Determine the [x, y] coordinate at the center of the cell enclosing the given text.  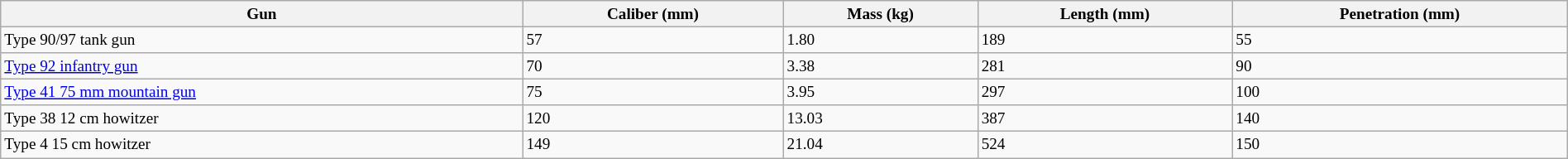
149 [653, 145]
55 [1399, 40]
Length (mm) [1105, 14]
3.38 [880, 66]
Gun [261, 14]
57 [653, 40]
3.95 [880, 92]
100 [1399, 92]
21.04 [880, 145]
Type 4 15 cm howitzer [261, 145]
150 [1399, 145]
120 [653, 118]
Type 41 75 mm mountain gun [261, 92]
297 [1105, 92]
140 [1399, 118]
Type 38 12 cm howitzer [261, 118]
90 [1399, 66]
Penetration (mm) [1399, 14]
189 [1105, 40]
Caliber (mm) [653, 14]
Mass (kg) [880, 14]
Type 90/97 tank gun [261, 40]
281 [1105, 66]
13.03 [880, 118]
524 [1105, 145]
387 [1105, 118]
1.80 [880, 40]
70 [653, 66]
Type 92 infantry gun [261, 66]
75 [653, 92]
